Locate the cell with the specified text and output its [x, y] center coordinate. 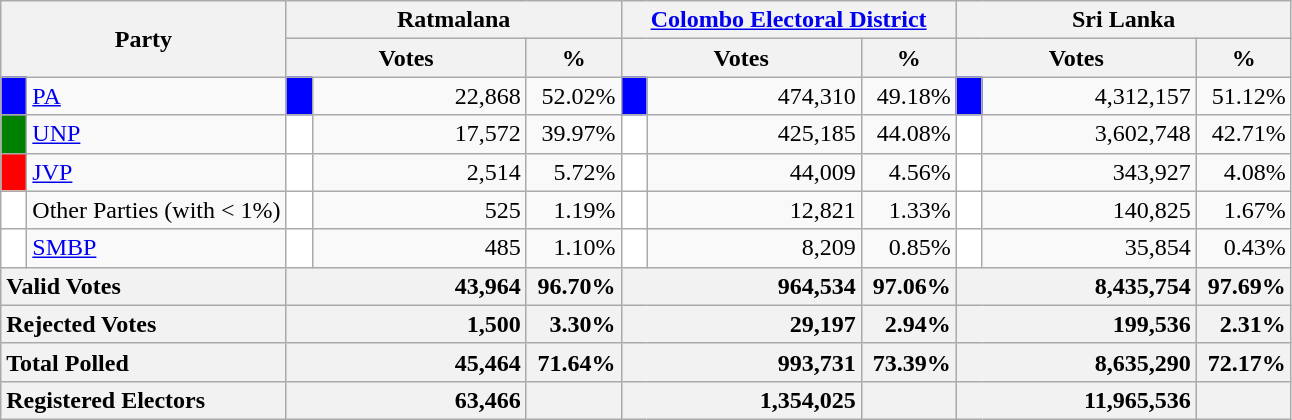
2,514 [419, 172]
52.02% [574, 96]
35,854 [1089, 248]
45,464 [406, 362]
Colombo Electoral District [788, 20]
2.31% [1244, 324]
44.08% [908, 134]
1,354,025 [741, 400]
73.39% [908, 362]
1,500 [406, 324]
993,731 [741, 362]
Rejected Votes [144, 324]
49.18% [908, 96]
485 [419, 248]
0.85% [908, 248]
17,572 [419, 134]
72.17% [1244, 362]
Ratmalana [454, 20]
Party [144, 39]
964,534 [741, 286]
1.33% [908, 210]
343,927 [1089, 172]
Registered Electors [144, 400]
0.43% [1244, 248]
42.71% [1244, 134]
JVP [156, 172]
525 [419, 210]
39.97% [574, 134]
43,964 [406, 286]
97.06% [908, 286]
2.94% [908, 324]
UNP [156, 134]
8,435,754 [1076, 286]
63,466 [406, 400]
Sri Lanka [1124, 20]
97.69% [1244, 286]
51.12% [1244, 96]
8,209 [754, 248]
8,635,290 [1076, 362]
4,312,157 [1089, 96]
12,821 [754, 210]
1.19% [574, 210]
1.10% [574, 248]
Valid Votes [144, 286]
PA [156, 96]
140,825 [1089, 210]
425,185 [754, 134]
11,965,536 [1076, 400]
1.67% [1244, 210]
4.56% [908, 172]
3.30% [574, 324]
71.64% [574, 362]
29,197 [741, 324]
96.70% [574, 286]
SMBP [156, 248]
3,602,748 [1089, 134]
199,536 [1076, 324]
Other Parties (with < 1%) [156, 210]
44,009 [754, 172]
Total Polled [144, 362]
474,310 [754, 96]
4.08% [1244, 172]
5.72% [574, 172]
22,868 [419, 96]
